From the cell containing the given text, extract its center point as [X, Y] coordinate. 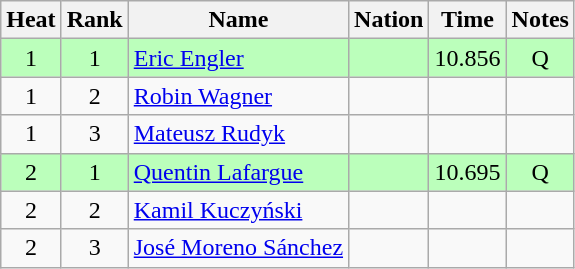
Eric Engler [238, 58]
10.856 [468, 58]
Name [238, 20]
10.695 [468, 172]
Mateusz Rudyk [238, 134]
Quentin Lafargue [238, 172]
Robin Wagner [238, 96]
Time [468, 20]
Kamil Kuczyński [238, 210]
Notes [540, 20]
Nation [389, 20]
José Moreno Sánchez [238, 248]
Heat [31, 20]
Rank [94, 20]
